From the cell containing the given text, extract its center point as (X, Y) coordinate. 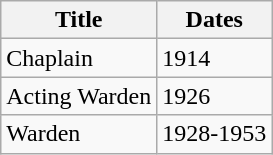
Warden (79, 134)
1926 (214, 96)
1928-1953 (214, 134)
Title (79, 20)
Chaplain (79, 58)
Acting Warden (79, 96)
1914 (214, 58)
Dates (214, 20)
